Output the [x, y] coordinate of the center of the cell containing the given text.  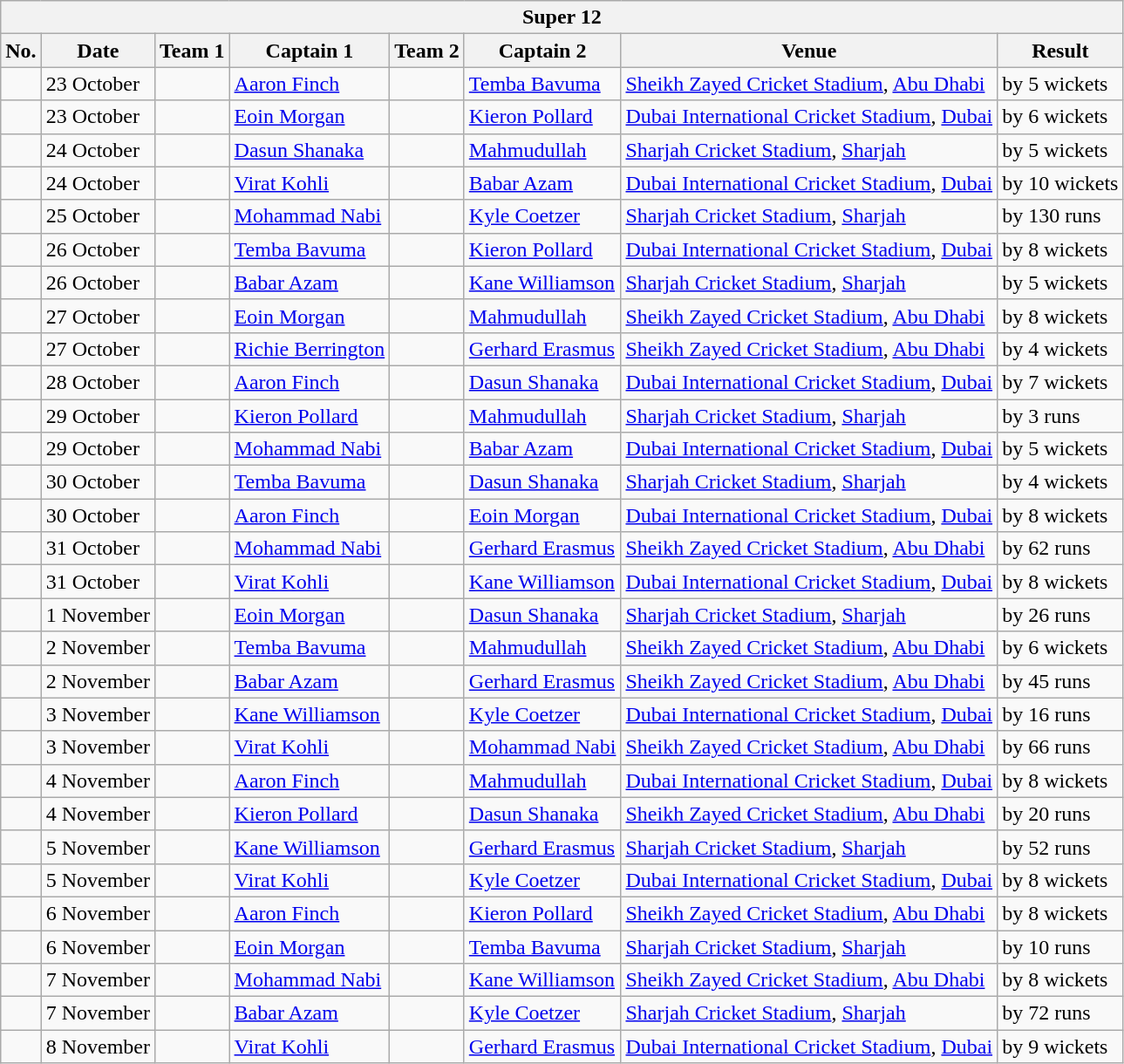
by 16 runs [1060, 714]
by 130 runs [1060, 216]
28 October [98, 382]
Result [1060, 51]
by 10 runs [1060, 946]
by 72 runs [1060, 1013]
by 45 runs [1060, 681]
by 10 wickets [1060, 183]
by 26 runs [1060, 615]
25 October [98, 216]
by 62 runs [1060, 549]
Captain 1 [310, 51]
1 November [98, 615]
by 20 runs [1060, 814]
by 66 runs [1060, 747]
8 November [98, 1047]
Venue [809, 51]
by 3 runs [1060, 416]
No. [21, 51]
by 7 wickets [1060, 382]
Team 2 [427, 51]
by 52 runs [1060, 847]
Date [98, 51]
Richie Berrington [310, 349]
Super 12 [562, 17]
Team 1 [193, 51]
Captain 2 [542, 51]
by 9 wickets [1060, 1047]
